Find where the given text appears and provide that cell's center as [X, Y] coordinate. 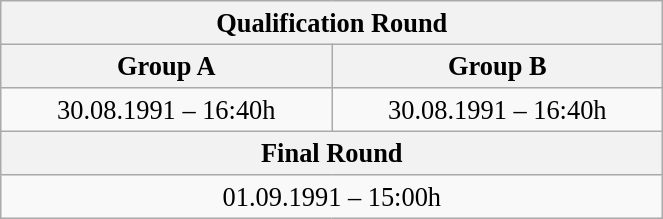
Qualification Round [332, 22]
Group B [498, 66]
01.09.1991 – 15:00h [332, 197]
Final Round [332, 153]
Group A [166, 66]
